Return [x, y] of the center of cell containing provided text 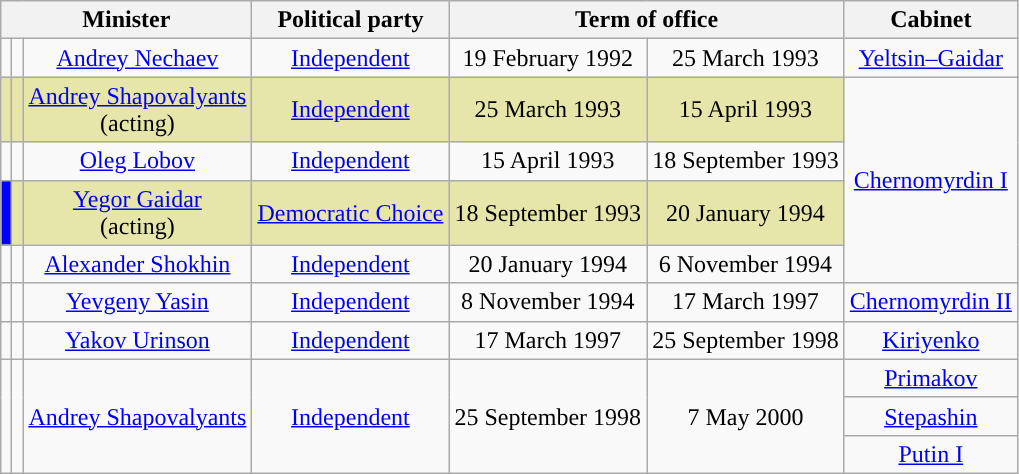
8 November 1994 [548, 302]
Andrey Shapovalyants(acting) [138, 110]
Democratic Choice [350, 212]
Yegor Gaidar(acting) [138, 212]
Political party [350, 20]
7 May 2000 [746, 416]
Stepashin [930, 416]
Yakov Urinson [138, 340]
Minister [126, 20]
Andrey Shapovalyants [138, 416]
Primakov [930, 378]
Term of office [646, 20]
Kiriyenko [930, 340]
Yeltsin–Gaidar [930, 58]
Cabinet [930, 20]
19 February 1992 [548, 58]
Chernomyrdin I [930, 180]
6 November 1994 [746, 264]
Andrey Nechaev [138, 58]
Yevgeny Yasin [138, 302]
Oleg Lobov [138, 161]
Alexander Shokhin [138, 264]
Putin I [930, 454]
Chernomyrdin II [930, 302]
